Capture the cell that displays the provided text and extract its [X, Y] central coordinate. 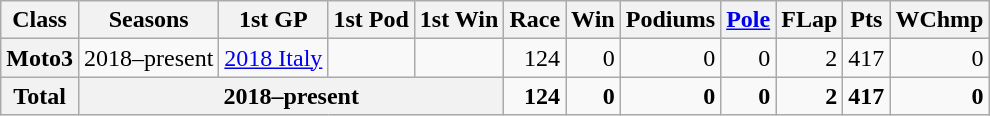
Class [40, 20]
Moto3 [40, 58]
1st Win [459, 20]
WChmp [940, 20]
1st Pod [371, 20]
Win [594, 20]
Total [40, 96]
Seasons [148, 20]
Podiums [670, 20]
2018 Italy [274, 58]
Pole [748, 20]
Pts [866, 20]
FLap [810, 20]
Race [535, 20]
1st GP [274, 20]
